Scan for the cell matching the given text and deliver its [x, y] coordinate at center. 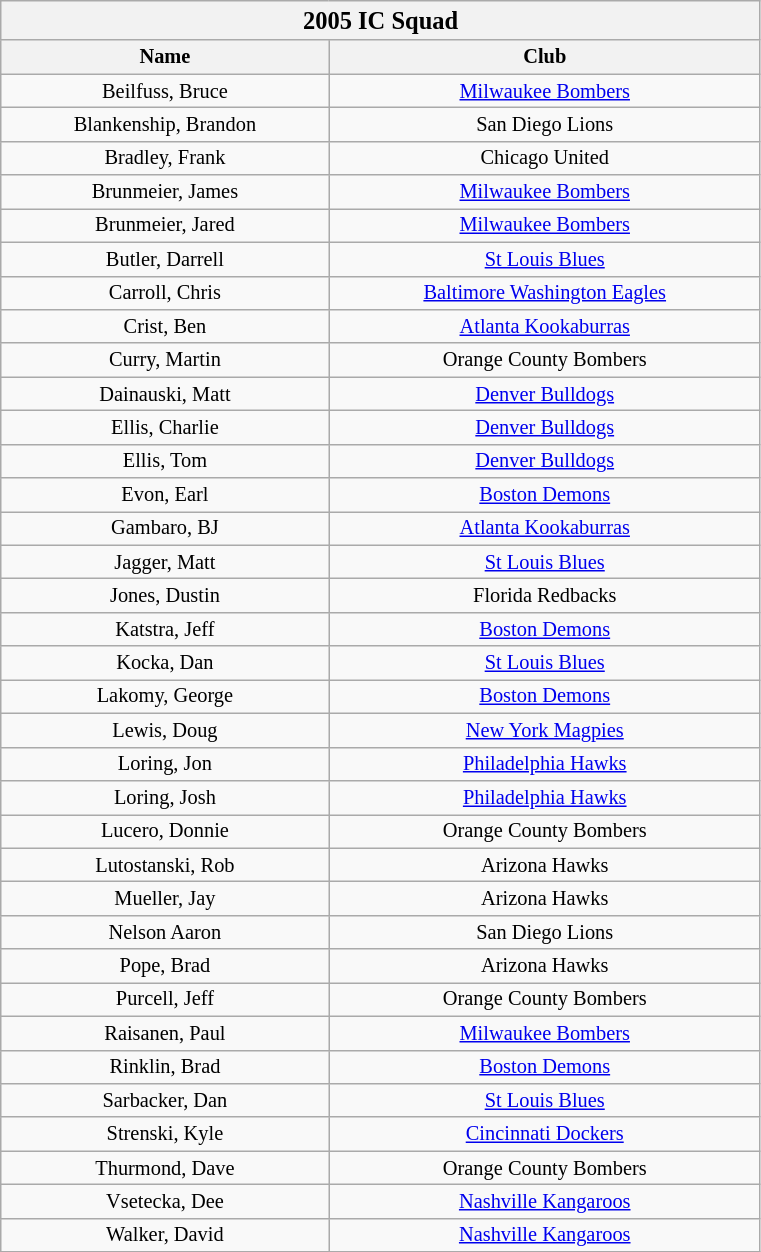
Lucero, Donnie [165, 831]
Ellis, Tom [165, 461]
Loring, Josh [165, 797]
Vsetecka, Dee [165, 1201]
Blankenship, Brandon [165, 124]
Jagger, Matt [165, 562]
Butler, Darrell [165, 259]
Lakomy, George [165, 696]
Evon, Earl [165, 495]
Chicago United [544, 158]
Ellis, Charlie [165, 427]
2005 IC Squad [381, 20]
Carroll, Chris [165, 293]
Raisanen, Paul [165, 1033]
Gambaro, BJ [165, 528]
Cincinnati Dockers [544, 1134]
Sarbacker, Dan [165, 1100]
Loring, Jon [165, 764]
Thurmond, Dave [165, 1168]
Curry, Martin [165, 360]
Lewis, Doug [165, 730]
Brunmeier, Jared [165, 225]
Name [165, 57]
Baltimore Washington Eagles [544, 293]
Club [544, 57]
Florida Redbacks [544, 595]
Rinklin, Brad [165, 1067]
Nelson Aaron [165, 932]
Beilfuss, Bruce [165, 91]
Pope, Brad [165, 966]
Strenski, Kyle [165, 1134]
Brunmeier, James [165, 192]
New York Magpies [544, 730]
Dainauski, Matt [165, 394]
Crist, Ben [165, 326]
Mueller, Jay [165, 898]
Purcell, Jeff [165, 999]
Kocka, Dan [165, 663]
Katstra, Jeff [165, 629]
Walker, David [165, 1235]
Jones, Dustin [165, 595]
Bradley, Frank [165, 158]
Lutostanski, Rob [165, 865]
